Output the [x, y] coordinate of the center of the cell containing the given text.  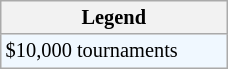
$10,000 tournaments [114, 51]
Legend [114, 17]
